Scan for the cell matching the given text and deliver its (X, Y) coordinate at center. 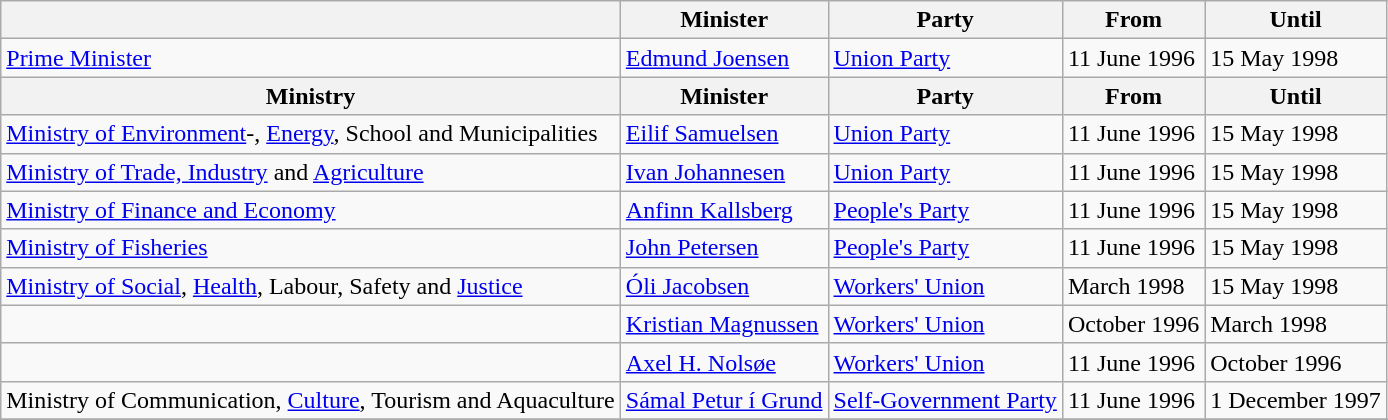
Óli Jacobsen (724, 286)
Ministry of Fisheries (311, 248)
Prime Minister (311, 58)
Anfinn Kallsberg (724, 210)
Sámal Petur í Grund (724, 400)
Eilif Samuelsen (724, 134)
Ministry of Environment-, Energy, School and Municipalities (311, 134)
1 December 1997 (1296, 400)
Ministry of Finance and Economy (311, 210)
Ministry (311, 96)
Kristian Magnussen (724, 324)
John Petersen (724, 248)
Ministry of Communication, Culture, Tourism and Aquaculture (311, 400)
Edmund Joensen (724, 58)
Ministry of Social, Health, Labour, Safety and Justice (311, 286)
Ministry of Trade, Industry and Agriculture (311, 172)
Self-Government Party (945, 400)
Axel H. Nolsøe (724, 362)
Ivan Johannesen (724, 172)
